Capture the cell that displays the provided text and extract its [x, y] central coordinate. 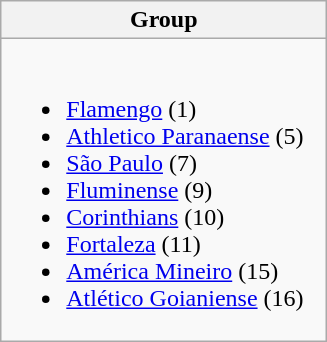
Flamengo (1) Athletico Paranaense (5) São Paulo (7) Fluminense (9) Corinthians (10) Fortaleza (11) América Mineiro (15) Atlético Goianiense (16) [164, 190]
Group [164, 20]
